For the text-containing cell, return its midpoint in (x, y) coordinate format. 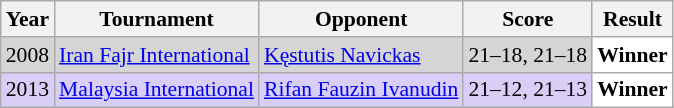
Iran Fajr International (156, 55)
Malaysia International (156, 90)
2013 (28, 90)
Tournament (156, 19)
Score (528, 19)
Rifan Fauzin Ivanudin (361, 90)
21–12, 21–13 (528, 90)
2008 (28, 55)
Year (28, 19)
Opponent (361, 19)
21–18, 21–18 (528, 55)
Kęstutis Navickas (361, 55)
Result (632, 19)
